Provide the (x, y) coordinate of the cell's center where the given text is located.  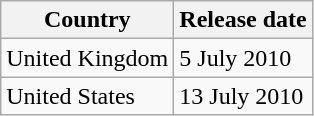
United Kingdom (88, 58)
Country (88, 20)
13 July 2010 (243, 96)
United States (88, 96)
5 July 2010 (243, 58)
Release date (243, 20)
